Return (x, y) of the center of cell containing provided text 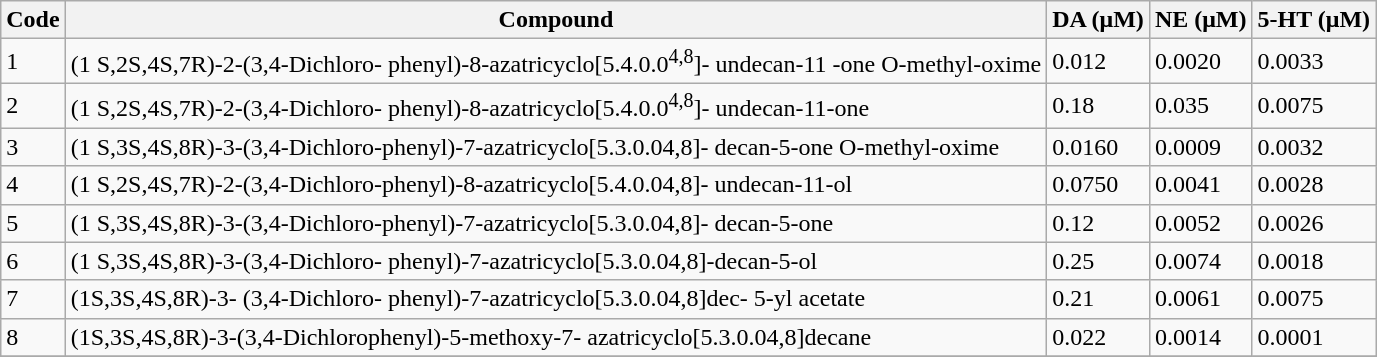
(1 S,3S,4S,8R)-3-(3,4-Dichloro-phenyl)-7-azatricyclo[5.3.0.04,8]- decan-5-one (556, 223)
0.012 (1098, 62)
0.0020 (1200, 62)
3 (33, 147)
NE (μM) (1200, 20)
4 (33, 185)
0.0041 (1200, 185)
0.0026 (1314, 223)
8 (33, 337)
0.0018 (1314, 261)
0.18 (1098, 106)
(1 S,2S,4S,7R)-2-(3,4-Dichloro-phenyl)-8-azatricyclo[5.4.0.04,8]- undecan-11-ol (556, 185)
6 (33, 261)
7 (33, 299)
0.0009 (1200, 147)
0.035 (1200, 106)
DA (μM) (1098, 20)
(1 S,2S,4S,7R)-2-(3,4-Dichloro- phenyl)-8-azatricyclo[5.4.0.04,8]- undecan-11 -one O-methyl-oxime (556, 62)
Code (33, 20)
0.0750 (1098, 185)
Compound (556, 20)
(1 S,3S,4S,8R)-3-(3,4-Dichloro-phenyl)-7-azatricyclo[5.3.0.04,8]- decan-5-one O-methyl-oxime (556, 147)
5-HT (μM) (1314, 20)
1 (33, 62)
5 (33, 223)
0.0033 (1314, 62)
0.25 (1098, 261)
0.0052 (1200, 223)
0.022 (1098, 337)
0.0074 (1200, 261)
0.0028 (1314, 185)
0.12 (1098, 223)
2 (33, 106)
(1 S,2S,4S,7R)-2-(3,4-Dichloro- phenyl)-8-azatricyclo[5.4.0.04,8]- undecan-11-one (556, 106)
0.0160 (1098, 147)
(1 S,3S,4S,8R)-3-(3,4-Dichloro- phenyl)-7-azatricyclo[5.3.0.04,8]-decan-5-ol (556, 261)
(1S,3S,4S,8R)-3-(3,4-Dichlorophenyl)-5-methoxy-7- azatricyclo[5.3.0.04,8]decane (556, 337)
0.21 (1098, 299)
(1S,3S,4S,8R)-3- (3,4-Dichloro- phenyl)-7-azatricyclo[5.3.0.04,8]dec- 5-yl acetate (556, 299)
0.0061 (1200, 299)
0.0001 (1314, 337)
0.0032 (1314, 147)
0.0014 (1200, 337)
